Find where the given text appears and provide that cell's center as (x, y) coordinate. 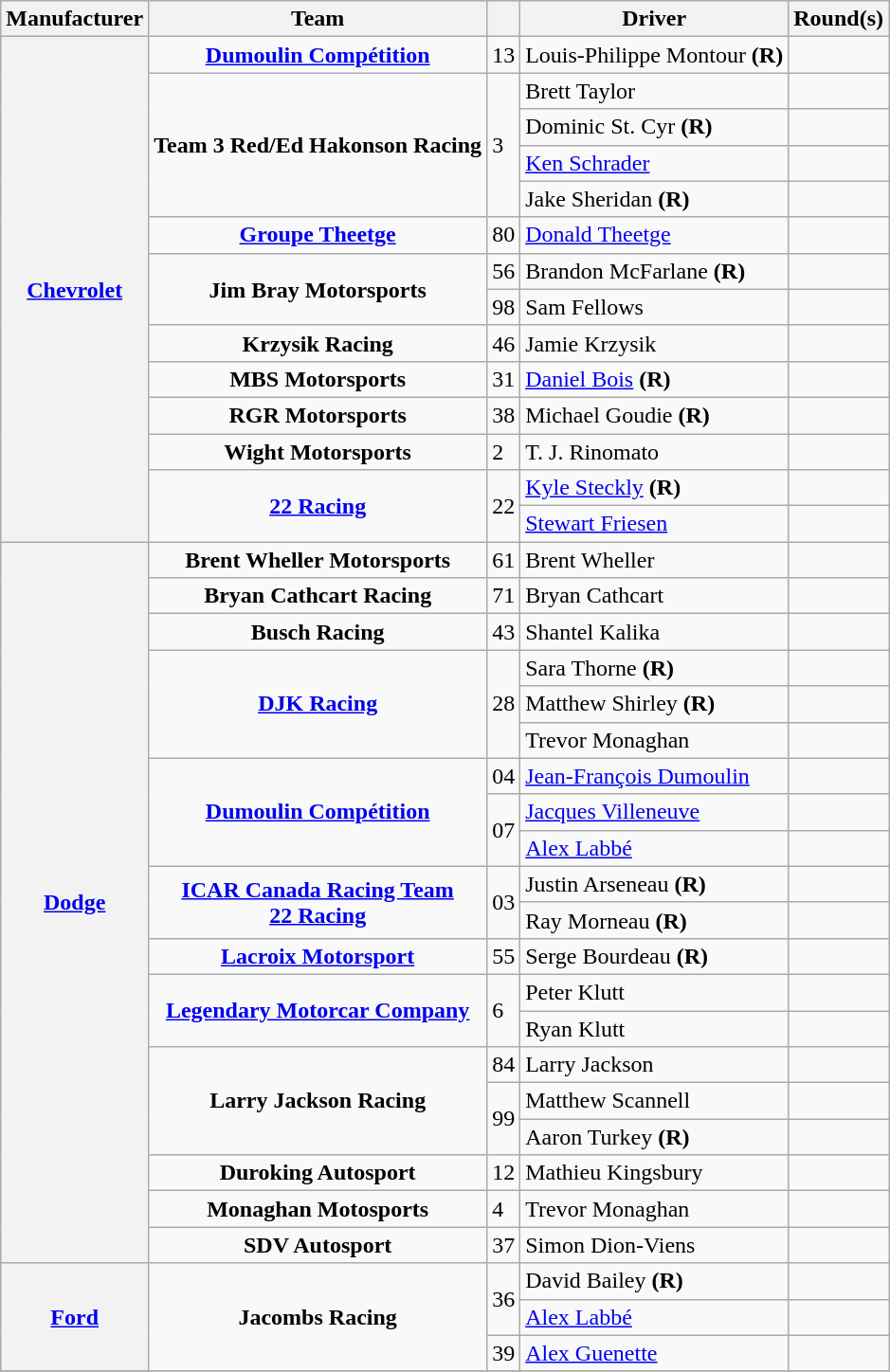
99 (504, 1119)
46 (504, 343)
Peter Klutt (654, 992)
Alex Guenette (654, 1353)
Team (318, 19)
David Bailey (R) (654, 1281)
Team 3 Red/Ed Hakonson Racing (318, 145)
Louis-Philippe Montour (R) (654, 55)
37 (504, 1245)
Busch Racing (318, 632)
Wight Motorsports (318, 452)
Matthew Scannell (654, 1101)
Mathieu Kingsbury (654, 1173)
36 (504, 1299)
71 (504, 596)
Aaron Turkey (R) (654, 1137)
Sara Thorne (R) (654, 668)
80 (504, 235)
Stewart Friesen (654, 524)
Jamie Krzysik (654, 343)
Legendary Motorcar Company (318, 1010)
Monaghan Motosports (318, 1209)
3 (504, 145)
Jean-François Dumoulin (654, 776)
07 (504, 830)
Ford (75, 1317)
2 (504, 452)
Justin Arseneau (R) (654, 884)
Duroking Autosport (318, 1173)
DJK Racing (318, 704)
6 (504, 1010)
RGR Motorsports (318, 415)
13 (504, 55)
84 (504, 1065)
T. J. Rinomato (654, 452)
Shantel Kalika (654, 632)
38 (504, 415)
Michael Goudie (R) (654, 415)
SDV Autosport (318, 1245)
Dominic St. Cyr (R) (654, 127)
Sam Fellows (654, 307)
22 Racing (318, 506)
22 (504, 506)
Jake Sheridan (R) (654, 199)
Groupe Theetge (318, 235)
Brent Wheller Motorsports (318, 560)
MBS Motorsports (318, 379)
Simon Dion-Viens (654, 1245)
Jacombs Racing (318, 1317)
39 (504, 1353)
61 (504, 560)
98 (504, 307)
Larry Jackson Racing (318, 1101)
Brent Wheller (654, 560)
Ken Schrader (654, 163)
43 (504, 632)
04 (504, 776)
Dodge (75, 902)
Kyle Steckly (R) (654, 488)
Larry Jackson (654, 1065)
55 (504, 956)
Chevrolet (75, 290)
Serge Bourdeau (R) (654, 956)
Ryan Klutt (654, 1028)
Bryan Cathcart (654, 596)
Daniel Bois (R) (654, 379)
31 (504, 379)
Driver (654, 19)
Ray Morneau (R) (654, 920)
Round(s) (839, 19)
Brandon McFarlane (R) (654, 271)
4 (504, 1209)
Matthew Shirley (R) (654, 704)
Manufacturer (75, 19)
Brett Taylor (654, 91)
28 (504, 704)
Donald Theetge (654, 235)
Bryan Cathcart Racing (318, 596)
ICAR Canada Racing Team 22 Racing (318, 902)
Krzysik Racing (318, 343)
Jacques Villeneuve (654, 812)
Lacroix Motorsport (318, 956)
56 (504, 271)
03 (504, 902)
12 (504, 1173)
Jim Bray Motorsports (318, 289)
